Return (X, Y) of the center of cell containing provided text 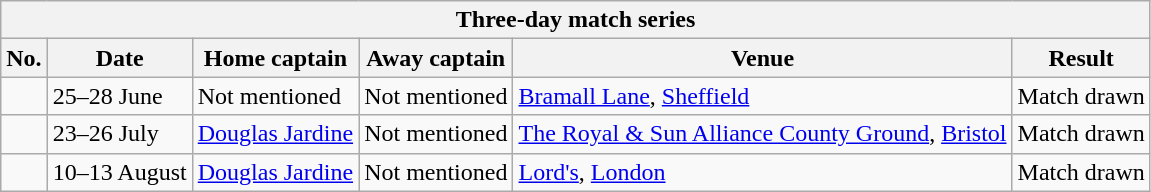
Result (1081, 58)
Date (120, 58)
Three-day match series (576, 20)
The Royal & Sun Alliance County Ground, Bristol (762, 134)
Lord's, London (762, 172)
10–13 August (120, 172)
23–26 July (120, 134)
Venue (762, 58)
No. (24, 58)
25–28 June (120, 96)
Bramall Lane, Sheffield (762, 96)
Away captain (436, 58)
Home captain (275, 58)
